Extract the [X, Y] coordinate from the center of the cell holding the provided text.  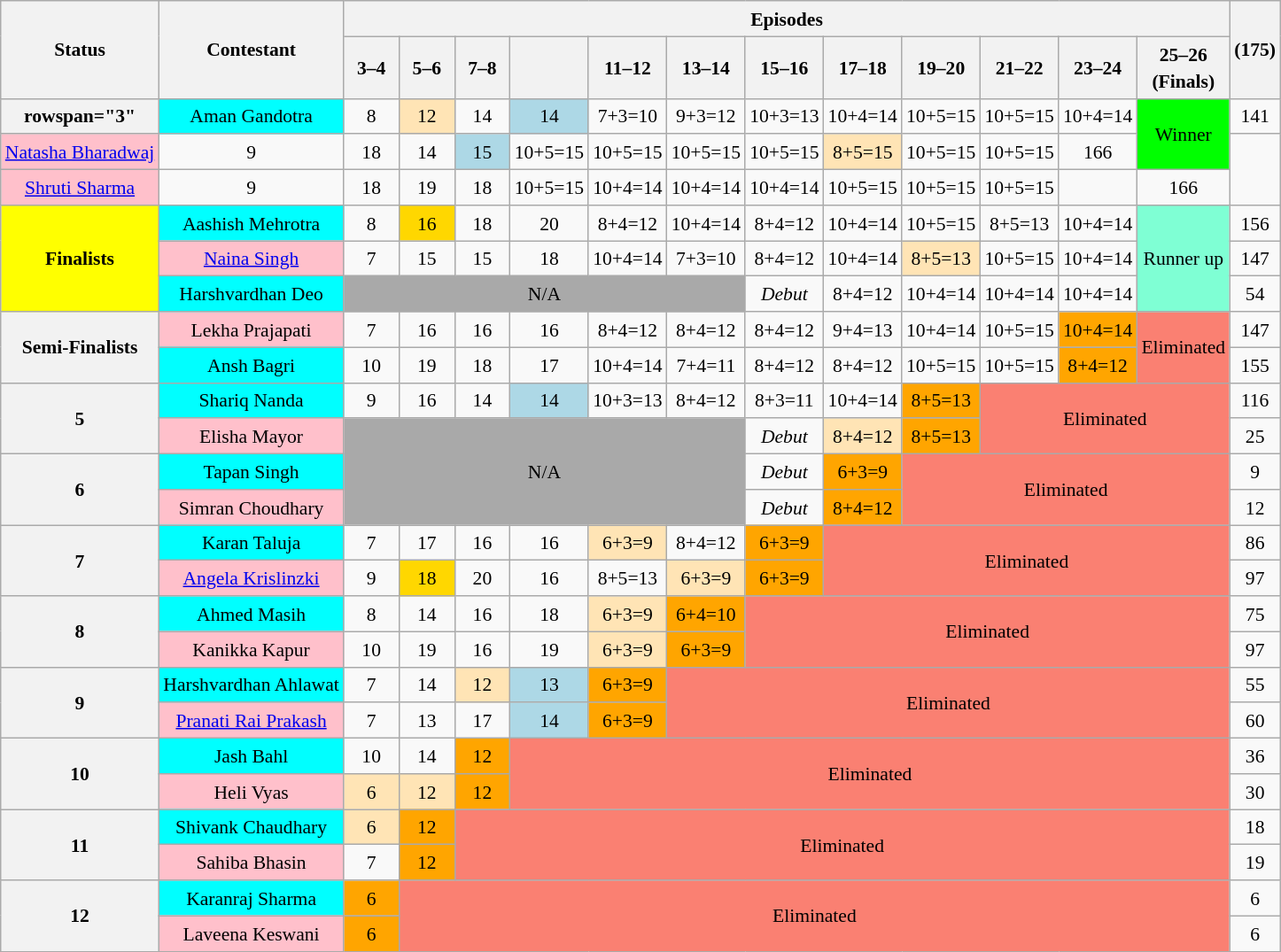
Naina Singh [252, 259]
86 [1254, 543]
Lekha Prajapati [252, 329]
Heli Vyas [252, 792]
156 [1254, 223]
5–6 [427, 67]
Karan Taluja [252, 543]
19–20 [941, 67]
Contestant [252, 50]
Laveena Keswani [252, 933]
Jash Bahl [252, 756]
54 [1254, 294]
Karanraj Sharma [252, 898]
Elisha Mayor [252, 437]
36 [1254, 756]
Natasha Bharadwaj [80, 152]
3–4 [372, 67]
23–24 [1098, 67]
30 [1254, 792]
rowspan="3" [80, 116]
75 [1254, 614]
8+5=15 [863, 152]
Aman Gandotra [252, 116]
13–14 [706, 67]
141 [1254, 116]
9+3=12 [706, 116]
21–22 [1019, 67]
7+4=11 [706, 365]
Ansh Bagri [252, 365]
7–8 [482, 67]
Episodes [787, 19]
(175) [1254, 50]
Status [80, 50]
25–26(Finals) [1184, 67]
6+4=10 [706, 614]
116 [1254, 400]
Shariq Nanda [252, 400]
Angela Krislinzki [252, 578]
Aashish Mehrotra [252, 223]
15–16 [784, 67]
9+4=13 [863, 329]
5 [80, 418]
Shruti Sharma [80, 188]
Tapan Singh [252, 472]
55 [1254, 685]
Harshvardhan Deo [252, 294]
17–18 [863, 67]
Sahiba Bhasin [252, 863]
25 [1254, 437]
Ahmed Masih [252, 614]
Winner [1184, 134]
11 [80, 845]
Pranati Rai Prakash [252, 721]
Semi-Finalists [80, 347]
Finalists [80, 259]
60 [1254, 721]
11–12 [627, 67]
Simran Choudhary [252, 507]
Shivank Chaudhary [252, 827]
155 [1254, 365]
Runner up [1184, 259]
8+3=11 [784, 400]
Harshvardhan Ahlawat [252, 685]
Kanikka Kapur [252, 649]
